Determine the [x, y] coordinate at the center of the cell enclosing the given text.  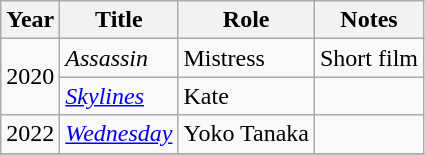
Notes [368, 20]
2022 [30, 134]
Assassin [119, 58]
Role [246, 20]
Short film [368, 58]
Year [30, 20]
Yoko Tanaka [246, 134]
Title [119, 20]
Kate [246, 96]
Skylines [119, 96]
2020 [30, 77]
Mistress [246, 58]
Wednesday [119, 134]
